Return [X, Y] of the center of cell containing provided text 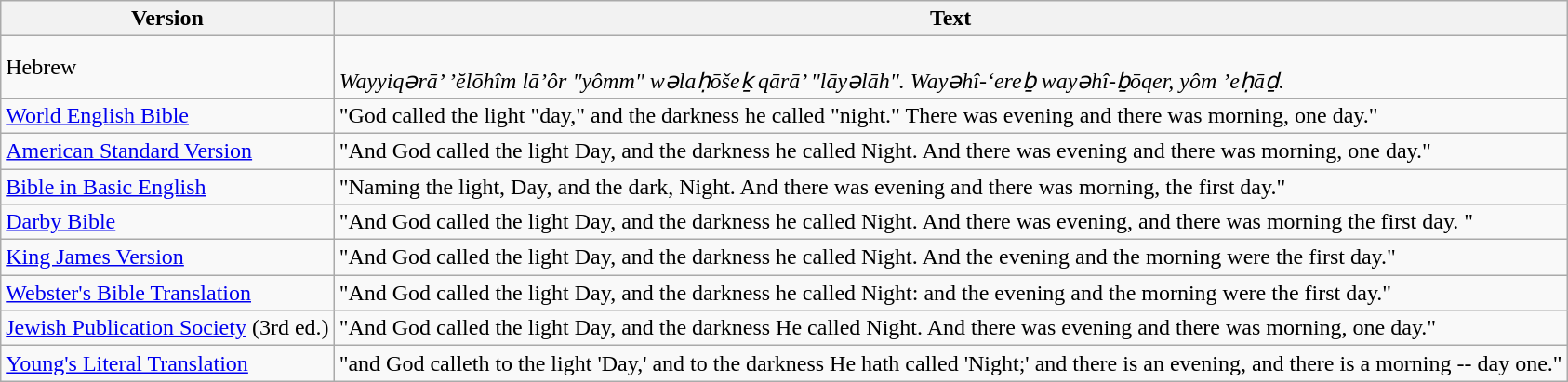
Webster's Bible Translation [167, 293]
Version [167, 19]
"And God called the light Day, and the darkness he called Night. And the evening and the morning were the first day." [950, 257]
"Naming the light, Day, and the dark, Night. And there was evening and there was morning, the first day." [950, 187]
American Standard Version [167, 151]
Jewish Publication Society (3rd ed.) [167, 328]
"God called the light "day," and the darkness he called "night." There was evening and there was morning, one day." [950, 115]
"And God called the light Day, and the darkness he called Night. And there was evening, and there was morning the first day. " [950, 222]
"And God called the light Day, and the darkness he called Night. And there was evening and there was morning, one day." [950, 151]
"And God called the light Day, and the darkness he called Night: and the evening and the morning were the first day." [950, 293]
Hebrew [167, 67]
"and God calleth to the light 'Day,' and to the darkness He hath called 'Night;' and there is an evening, and there is a morning -- day one." [950, 363]
Young's Literal Translation [167, 363]
Bible in Basic English [167, 187]
Darby Bible [167, 222]
Wayyiqərā’ ’ĕlōhîm lā’ôr "yômm" wəlaḥōšeḵ qārā’ "lāyəlāh". Wayəhî-‘ereḇ wayəhî-ḇōqer, yôm ’eḥāḏ. [950, 67]
King James Version [167, 257]
Text [950, 19]
World English Bible [167, 115]
"And God called the light Day, and the darkness He called Night. And there was evening and there was morning, one day." [950, 328]
